Find where the given text appears and provide that cell's center as (X, Y) coordinate. 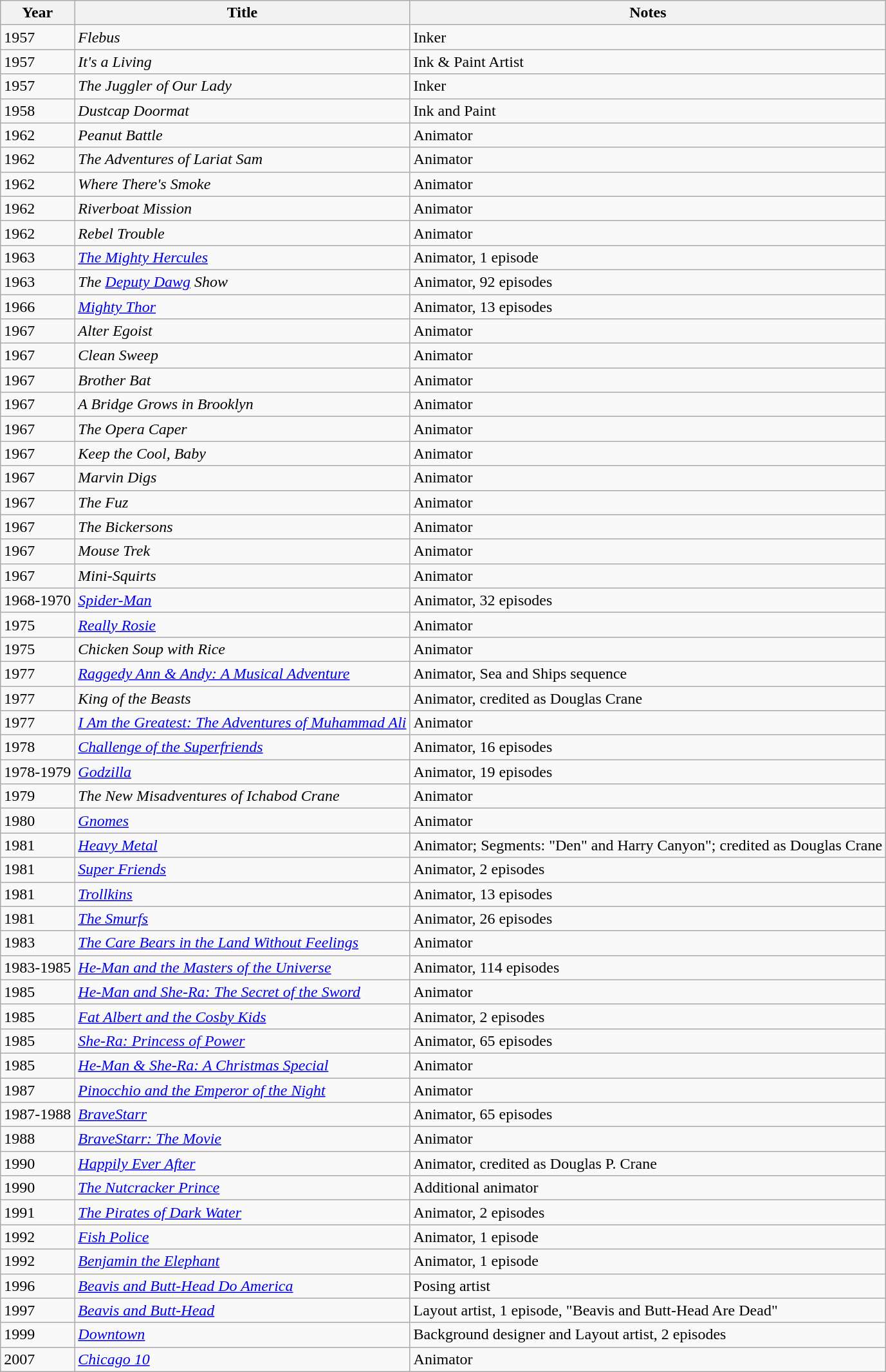
1999 (37, 1335)
Rebel Trouble (242, 233)
Peanut Battle (242, 135)
The Adventures of Lariat Sam (242, 160)
Mighty Thor (242, 307)
He-Man and the Masters of the Universe (242, 967)
1978-1979 (37, 772)
Gnomes (242, 821)
1958 (37, 111)
Ink and Paint (648, 111)
Animator, 16 episodes (648, 747)
1996 (37, 1286)
1980 (37, 821)
1968-1970 (37, 600)
1987-1988 (37, 1115)
1991 (37, 1212)
Year (37, 13)
Dustcap Doormat (242, 111)
Animator, Sea and Ships sequence (648, 673)
Animator, 19 episodes (648, 772)
1979 (37, 796)
Animator, credited as Douglas P. Crane (648, 1164)
The Pirates of Dark Water (242, 1212)
Benjamin the Elephant (242, 1261)
Animator; Segments: "Den" and Harry Canyon"; credited as Douglas Crane (648, 845)
Animator, 26 episodes (648, 919)
The Fuz (242, 502)
Where There's Smoke (242, 184)
Alter Egoist (242, 331)
Riverboat Mission (242, 208)
The Opera Caper (242, 429)
1983-1985 (37, 967)
Posing artist (648, 1286)
Animator, credited as Douglas Crane (648, 698)
Animator, 32 episodes (648, 600)
Clean Sweep (242, 356)
Brother Bat (242, 380)
Chicago 10 (242, 1359)
The New Misadventures of Ichabod Crane (242, 796)
Ink & Paint Artist (648, 62)
Animator, 114 episodes (648, 967)
Raggedy Ann & Andy: A Musical Adventure (242, 673)
Marvin Digs (242, 478)
The Deputy Dawg Show (242, 282)
2007 (37, 1359)
Spider-Man (242, 600)
Background designer and Layout artist, 2 episodes (648, 1335)
Mouse Trek (242, 551)
Happily Ever After (242, 1164)
Mini-Squirts (242, 576)
The Smurfs (242, 919)
1988 (37, 1139)
Super Friends (242, 870)
Fat Albert and the Cosby Kids (242, 1016)
Godzilla (242, 772)
He-Man & She-Ra: A Christmas Special (242, 1065)
Additional animator (648, 1188)
King of the Beasts (242, 698)
Really Rosie (242, 625)
Heavy Metal (242, 845)
Downtown (242, 1335)
He-Man and She-Ra: The Secret of the Sword (242, 992)
1978 (37, 747)
Pinocchio and the Emperor of the Night (242, 1090)
Beavis and Butt-Head Do America (242, 1286)
A Bridge Grows in Brooklyn (242, 405)
1997 (37, 1310)
Keep the Cool, Baby (242, 453)
The Care Bears in the Land Without Feelings (242, 943)
1987 (37, 1090)
She-Ra: Princess of Power (242, 1041)
BraveStarr: The Movie (242, 1139)
1983 (37, 943)
The Nutcracker Prince (242, 1188)
Challenge of the Superfriends (242, 747)
Animator, 92 episodes (648, 282)
Flebus (242, 37)
Beavis and Butt-Head (242, 1310)
Notes (648, 13)
Title (242, 13)
It's a Living (242, 62)
The Bickersons (242, 527)
Trollkins (242, 894)
BraveStarr (242, 1115)
I Am the Greatest: The Adventures of Muhammad Ali (242, 723)
Layout artist, 1 episode, "Beavis and Butt-Head Are Dead" (648, 1310)
The Juggler of Our Lady (242, 86)
1966 (37, 307)
The Mighty Hercules (242, 257)
Chicken Soup with Rice (242, 649)
Fish Police (242, 1237)
